Return (x, y) of the center of cell containing provided text 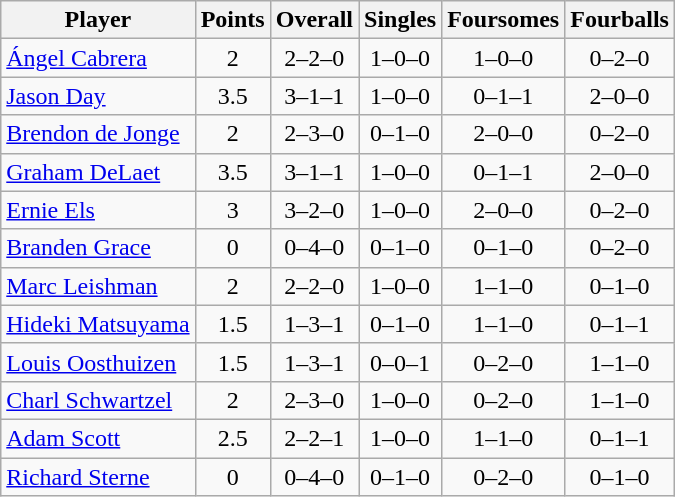
Marc Leishman (98, 286)
Hideki Matsuyama (98, 324)
0–0–1 (400, 362)
Ernie Els (98, 210)
Overall (314, 20)
Fourballs (620, 20)
Player (98, 20)
3 (232, 210)
Louis Oosthuizen (98, 362)
Charl Schwartzel (98, 400)
Branden Grace (98, 248)
Jason Day (98, 96)
Richard Sterne (98, 477)
Adam Scott (98, 438)
Foursomes (504, 20)
2–2–1 (314, 438)
3–2–0 (314, 210)
Graham DeLaet (98, 172)
Singles (400, 20)
Ángel Cabrera (98, 58)
Brendon de Jonge (98, 134)
2.5 (232, 438)
Points (232, 20)
